Provide the [x, y] coordinate of the cell's center where the given text is located.  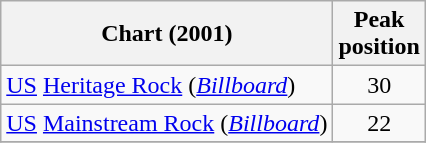
Chart (2001) [167, 34]
30 [379, 85]
Peakposition [379, 34]
22 [379, 123]
US Heritage Rock (Billboard) [167, 85]
US Mainstream Rock (Billboard) [167, 123]
